Extract the (X, Y) coordinate from the center of the cell holding the provided text.  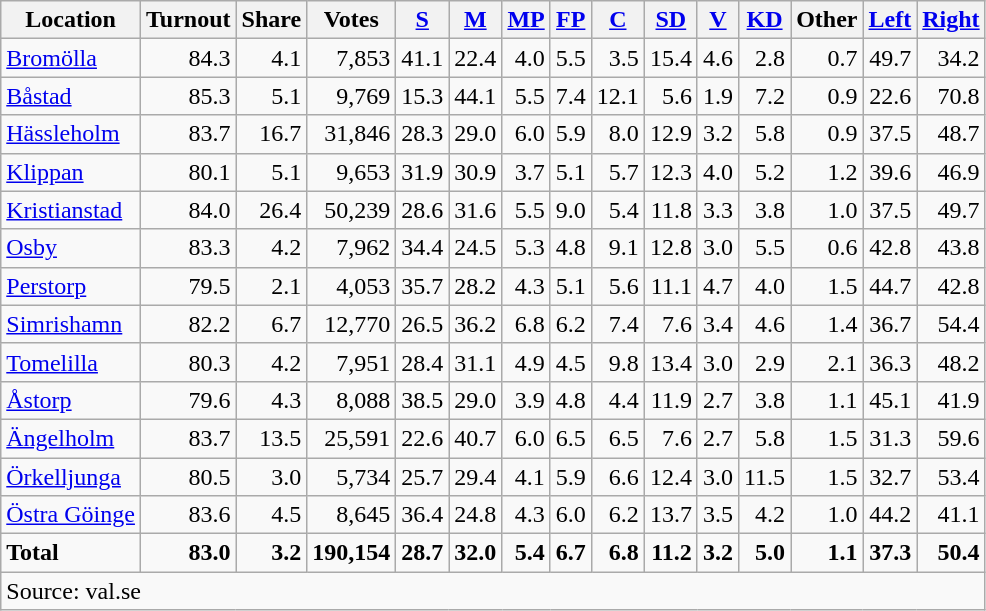
9.1 (618, 248)
11.5 (764, 477)
5.3 (526, 248)
V (718, 20)
48.7 (951, 134)
80.5 (188, 477)
Båstad (71, 96)
11.9 (670, 400)
80.3 (188, 362)
84.0 (188, 210)
31.3 (890, 438)
24.8 (476, 515)
12.4 (670, 477)
41.9 (951, 400)
Ängelholm (71, 438)
28.6 (422, 210)
Perstorp (71, 286)
0.7 (827, 58)
5.2 (764, 172)
39.6 (890, 172)
Tomelilla (71, 362)
MP (526, 20)
13.7 (670, 515)
43.8 (951, 248)
29.4 (476, 477)
32.0 (476, 553)
Hässleholm (71, 134)
11.2 (670, 553)
4,053 (352, 286)
3.9 (526, 400)
30.9 (476, 172)
34.4 (422, 248)
38.5 (422, 400)
26.5 (422, 324)
C (618, 20)
36.7 (890, 324)
FP (570, 20)
12.1 (618, 96)
25,591 (352, 438)
2.8 (764, 58)
4.9 (526, 362)
Left (890, 20)
79.5 (188, 286)
Kristianstad (71, 210)
12.9 (670, 134)
28.3 (422, 134)
0.6 (827, 248)
28.2 (476, 286)
KD (764, 20)
Simrishamn (71, 324)
1.2 (827, 172)
4.4 (618, 400)
7,853 (352, 58)
25.7 (422, 477)
7,951 (352, 362)
48.2 (951, 362)
59.6 (951, 438)
54.4 (951, 324)
S (422, 20)
80.1 (188, 172)
Klippan (71, 172)
12.8 (670, 248)
Örkelljunga (71, 477)
Share (272, 20)
24.5 (476, 248)
4.7 (718, 286)
32.7 (890, 477)
13.5 (272, 438)
6.6 (618, 477)
8,645 (352, 515)
44.7 (890, 286)
12.3 (670, 172)
8,088 (352, 400)
50.4 (951, 553)
Total (71, 553)
12,770 (352, 324)
16.7 (272, 134)
28.4 (422, 362)
3.7 (526, 172)
9.0 (570, 210)
15.4 (670, 58)
Other (827, 20)
8.0 (618, 134)
34.2 (951, 58)
83.3 (188, 248)
2.9 (764, 362)
Source: val.se (493, 591)
5,734 (352, 477)
3.3 (718, 210)
85.3 (188, 96)
31.6 (476, 210)
36.3 (890, 362)
Östra Göinge (71, 515)
31,846 (352, 134)
Right (951, 20)
7,962 (352, 248)
9,769 (352, 96)
53.4 (951, 477)
Åstorp (71, 400)
31.1 (476, 362)
44.2 (890, 515)
13.4 (670, 362)
M (476, 20)
31.9 (422, 172)
35.7 (422, 286)
26.4 (272, 210)
44.1 (476, 96)
82.2 (188, 324)
SD (670, 20)
40.7 (476, 438)
190,154 (352, 553)
Location (71, 20)
5.7 (618, 172)
22.4 (476, 58)
84.3 (188, 58)
37.3 (890, 553)
46.9 (951, 172)
11.8 (670, 210)
7.2 (764, 96)
5.0 (764, 553)
70.8 (951, 96)
36.4 (422, 515)
11.1 (670, 286)
Votes (352, 20)
3.4 (718, 324)
45.1 (890, 400)
1.4 (827, 324)
9,653 (352, 172)
Osby (71, 248)
Bromölla (71, 58)
50,239 (352, 210)
79.6 (188, 400)
9.8 (618, 362)
83.0 (188, 553)
1.9 (718, 96)
15.3 (422, 96)
83.6 (188, 515)
36.2 (476, 324)
Turnout (188, 20)
28.7 (422, 553)
